Scan for the cell matching the given text and deliver its [X, Y] coordinate at center. 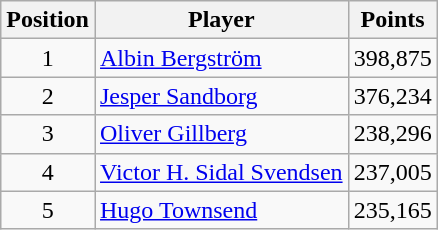
5 [48, 210]
Jesper Sandborg [221, 96]
398,875 [392, 58]
3 [48, 134]
376,234 [392, 96]
Hugo Townsend [221, 210]
235,165 [392, 210]
Player [221, 20]
Points [392, 20]
237,005 [392, 172]
2 [48, 96]
Victor H. Sidal Svendsen [221, 172]
1 [48, 58]
4 [48, 172]
Albin Bergström [221, 58]
Position [48, 20]
238,296 [392, 134]
Oliver Gillberg [221, 134]
